Pinpoint the cell where the given text exists, returning its (X, Y) midpoint coordinate. 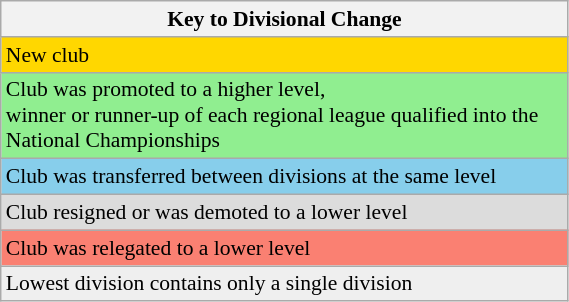
Club was promoted to a higher level,winner or runner-up of each regional league qualified into the National Championships (284, 116)
Club was transferred between divisions at the same level (284, 177)
Lowest division contains only a single division (284, 284)
New club (284, 55)
Club was relegated to a lower level (284, 248)
Club resigned or was demoted to a lower level (284, 213)
Key to Divisional Change (284, 19)
